Pinpoint the cell where the given text exists, returning its [x, y] midpoint coordinate. 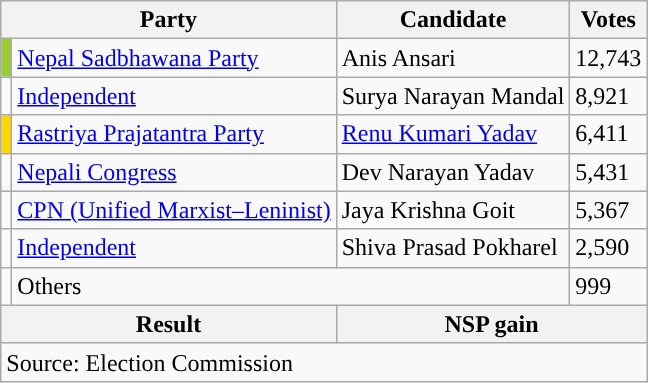
NSP gain [492, 324]
999 [608, 286]
6,411 [608, 134]
CPN (Unified Marxist–Leninist) [174, 210]
Dev Narayan Yadav [453, 172]
Renu Kumari Yadav [453, 134]
8,921 [608, 96]
12,743 [608, 58]
Jaya Krishna Goit [453, 210]
Rastriya Prajatantra Party [174, 134]
Party [168, 20]
Source: Election Commission [324, 362]
Nepal Sadbhawana Party [174, 58]
Others [291, 286]
5,431 [608, 172]
5,367 [608, 210]
Nepali Congress [174, 172]
Shiva Prasad Pokharel [453, 248]
Candidate [453, 20]
Votes [608, 20]
2,590 [608, 248]
Anis Ansari [453, 58]
Result [168, 324]
Surya Narayan Mandal [453, 96]
